Determine the (x, y) coordinate at the center of the cell enclosing the given text.  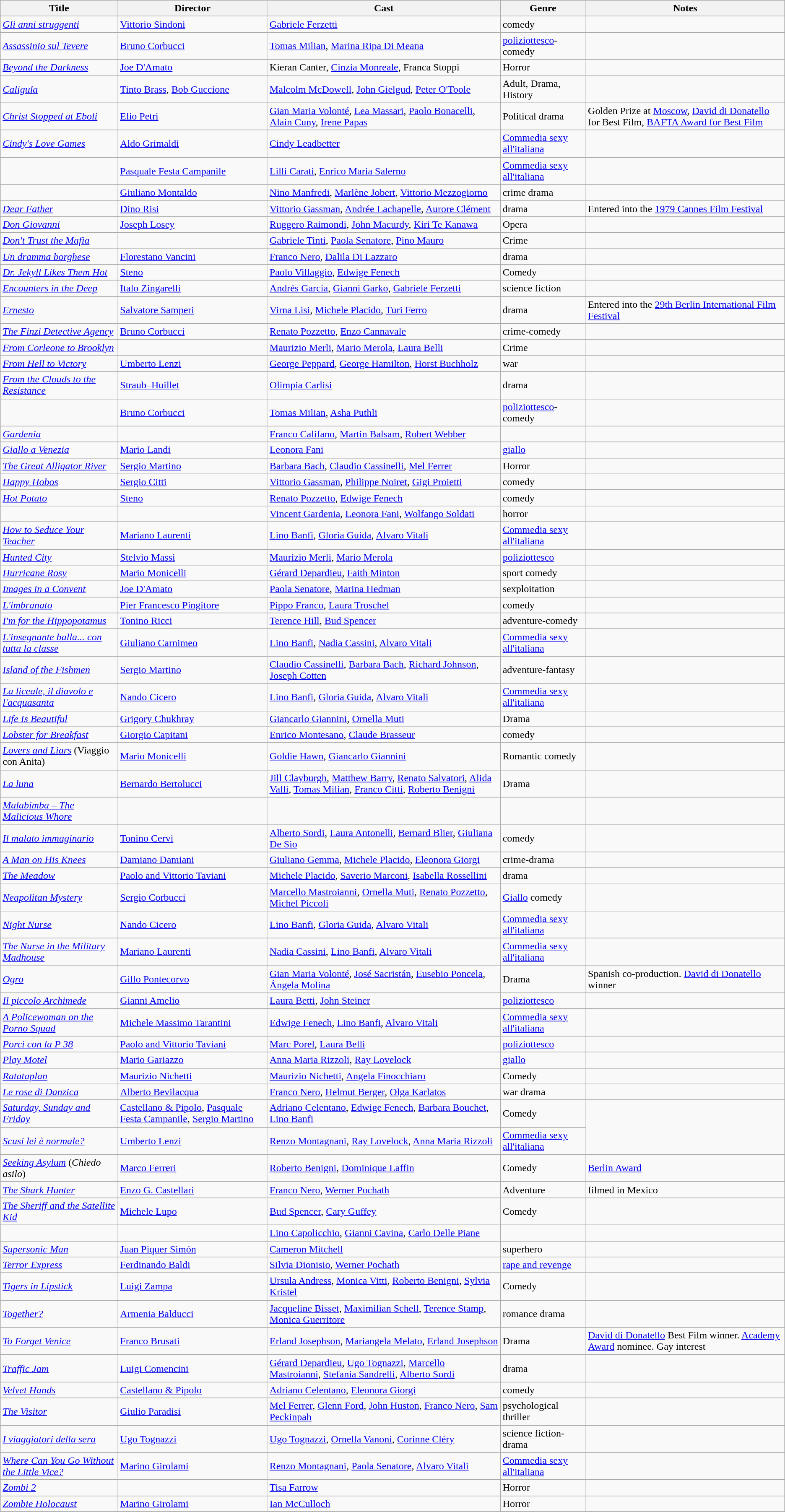
Renzo Montagnani, Paola Senatore, Alvaro Vitali (384, 1466)
Dr. Jekyll Likes Them Hot (59, 273)
Genre (543, 8)
Giorgio Capitani (192, 735)
Cameron Mitchell (384, 1249)
A Man on His Knees (59, 860)
Tonino Cervi (192, 838)
Notes (685, 8)
Gabriele Tinti, Paola Senatore, Pino Mauro (384, 240)
Cindy Leadbetter (384, 143)
Salvatore Samperi (192, 310)
Franco Nero, Werner Pochath (384, 1190)
Tinto Brass, Bob Guccione (192, 89)
Spanish co-production. David di Donatello winner (685, 979)
Un dramma borghese (59, 256)
The Nurse in the Military Madhouse (59, 952)
Ernesto (59, 310)
Adult, Drama, History (543, 89)
Gli anni struggenti (59, 24)
romance drama (543, 1314)
Barbara Bach, Claudio Cassinelli, Mel Ferrer (384, 466)
Straub–Huillet (192, 385)
I'm for the Hippopotamus (59, 621)
How to Seduce Your Teacher (59, 535)
Bud Spencer, Cary Guffey (384, 1211)
To Forget Venice (59, 1341)
Don't Trust the Mafia (59, 240)
Tonino Ricci (192, 621)
Gian Maria Volonté, José Sacristán, Eusebio Poncela, Ángela Molina (384, 979)
Zombi 2 (59, 1488)
Maurizio Merli, Mario Merola (384, 557)
From the Clouds to the Resistance (59, 385)
The Sheriff and the Satellite Kid (59, 1211)
Lino Banfi, Nadia Cassini, Alvaro Vitali (384, 642)
Vittorio Gassman, Andrée Lachapelle, Aurore Clément (384, 208)
Tisa Farrow (384, 1488)
Ratataplan (59, 1076)
Giancarlo Giannini, Ornella Muti (384, 719)
Ian McCulloch (384, 1504)
Vittorio Sindoni (192, 24)
Ugo Tognazzi, Ornella Vanoni, Corinne Cléry (384, 1439)
George Peppard, George Hamilton, Horst Buchholz (384, 364)
L'insegnante balla... con tutta la classe (59, 642)
Maurizio Nichetti, Angela Finocchiaro (384, 1076)
Terror Express (59, 1265)
Life Is Beautiful (59, 719)
Together? (59, 1314)
Images in a Convent (59, 589)
adventure-comedy (543, 621)
Scusi lei è normale? (59, 1140)
Pasquale Festa Campanile (192, 171)
Cindy's Love Games (59, 143)
Adventure (543, 1190)
Title (59, 8)
Enzo G. Castellari (192, 1190)
Italo Zingarelli (192, 288)
Goldie Hawn, Giancarlo Giannini (384, 756)
Berlin Award (685, 1168)
Nino Manfredi, Marlène Jobert, Vittorio Mezzogiorno (384, 192)
Assassinio sul Tevere (59, 46)
crime-drama (543, 860)
Ursula Andress, Monica Vitti, Roberto Benigni, Sylvia Kristel (384, 1286)
Entered into the 1979 Cannes Film Festival (685, 208)
sport comedy (543, 573)
Aldo Grimaldi (192, 143)
Maurizio Merli, Mario Merola, Laura Belli (384, 348)
Castellano & Pipolo (192, 1390)
Edwige Fenech, Lino Banfi, Alvaro Vitali (384, 1022)
Luigi Comencini (192, 1369)
Gian Maria Volonté, Lea Massari, Paolo Bonacelli, Alain Cuny, Irene Papas (384, 117)
Encounters in the Deep (59, 288)
Vittorio Gassman, Philippe Noiret, Gigi Proietti (384, 482)
horror (543, 514)
Kieran Canter, Cinzia Monreale, Franca Stoppi (384, 68)
Claudio Cassinelli, Barbara Bach, Richard Johnson, Joseph Cotten (384, 670)
Romantic comedy (543, 756)
Nadia Cassini, Lino Banfi, Alvaro Vitali (384, 952)
psychological thriller (543, 1411)
David di Donatello Best Film winner. Academy Award nominee. Gay interest (685, 1341)
Renzo Montagnani, Ray Lovelock, Anna Maria Rizzoli (384, 1140)
Traffic Jam (59, 1369)
Beyond the Darkness (59, 68)
Entered into the 29th Berlin International Film Festival (685, 310)
Giallo a Venezia (59, 450)
adventure-fantasy (543, 670)
Renato Pozzetto, Enzo Cannavale (384, 332)
Neapolitan Mystery (59, 897)
Jill Clayburgh, Matthew Barry, Renato Salvatori, Alida Valli, Tomas Milian, Franco Citti, Roberto Benigni (384, 783)
The Great Alligator River (59, 466)
Grigory Chukhray (192, 719)
Giallo comedy (543, 897)
Cast (384, 8)
The Finzi Detective Agency (59, 332)
From Corleone to Brooklyn (59, 348)
Gianni Amelio (192, 1001)
Lilli Carati, Enrico Maria Salerno (384, 171)
The Visitor (59, 1411)
Stelvio Massi (192, 557)
Lino Capolicchio, Gianni Cavina, Carlo Delle Piane (384, 1233)
La luna (59, 783)
Tigers in Lipstick (59, 1286)
Political drama (543, 117)
Bernardo Bertolucci (192, 783)
A Policewoman on the Porno Squad (59, 1022)
Lobster for Breakfast (59, 735)
The Meadow (59, 876)
Gardenia (59, 434)
Elio Petri (192, 117)
Ugo Tognazzi (192, 1439)
Where Can You Go Without the Little Vice? (59, 1466)
Mel Ferrer, Glenn Ford, John Huston, Franco Nero, Sam Peckinpah (384, 1411)
Director (192, 8)
Olimpia Carlisi (384, 385)
Il malato immaginario (59, 838)
Gérard Depardieu, Ugo Tognazzi, Marcello Mastroianni, Stefania Sandrelli, Alberto Sordi (384, 1369)
war drama (543, 1092)
Laura Betti, John Steiner (384, 1001)
Alberto Bevilacqua (192, 1092)
Sergio Citti (192, 482)
Michele Placido, Saverio Marconi, Isabella Rossellini (384, 876)
Giuliano Gemma, Michele Placido, Eleonora Giorgi (384, 860)
crime-comedy (543, 332)
Dear Father (59, 208)
Night Nurse (59, 925)
Giuliano Montaldo (192, 192)
Marcello Mastroianni, Ornella Muti, Renato Pozzetto, Michel Piccoli (384, 897)
Damiano Damiani (192, 860)
Mario Gariazzo (192, 1060)
Gabriele Ferzetti (384, 24)
Virna Lisi, Michele Placido, Turi Ferro (384, 310)
From Hell to Victory (59, 364)
Paolo Villaggio, Edwige Fenech (384, 273)
Giuliano Carnimeo (192, 642)
Sergio Corbucci (192, 897)
Franco Brusati (192, 1341)
Paola Senatore, Marina Hedman (384, 589)
Golden Prize at Moscow, David di Donatello for Best Film, BAFTA Award for Best Film (685, 117)
Giulio Paradisi (192, 1411)
La liceale, il diavolo e l'acquasanta (59, 697)
rape and revenge (543, 1265)
Franco Nero, Helmut Berger, Olga Karlatos (384, 1092)
Hurricane Rosy (59, 573)
Tomas Milian, Asha Puthli (384, 413)
Renato Pozzetto, Edwige Fenech (384, 498)
science fiction-drama (543, 1439)
Erland Josephson, Mariangela Melato, Erland Josephson (384, 1341)
Ferdinando Baldi (192, 1265)
Maurizio Nichetti (192, 1076)
sexploitation (543, 589)
Luigi Zampa (192, 1286)
Michele Massimo Tarantini (192, 1022)
Vincent Gardenia, Leonora Fani, Wolfango Soldati (384, 514)
Castellano & Pipolo, Pasquale Festa Campanile, Sergio Martino (192, 1114)
Juan Piquer Simón (192, 1249)
Dino Risi (192, 208)
Franco Nero, Dalila Di Lazzaro (384, 256)
Marc Porel, Laura Belli (384, 1044)
Armenia Balducci (192, 1314)
Ruggero Raimondi, John Macurdy, Kiri Te Kanawa (384, 224)
Michele Lupo (192, 1211)
Island of the Fishmen (59, 670)
Il piccolo Archimede (59, 1001)
Porci con la P 38 (59, 1044)
Andrés García, Gianni Garko, Gabriele Ferzetti (384, 288)
Don Giovanni (59, 224)
Play Motel (59, 1060)
Roberto Benigni, Dominique Laffin (384, 1168)
Alberto Sordi, Laura Antonelli, Bernard Blier, Giuliana De Sio (384, 838)
Saturday, Sunday and Friday (59, 1114)
Franco Califano, Martin Balsam, Robert Webber (384, 434)
Le rose di Danzica (59, 1092)
Malcolm McDowell, John Gielgud, Peter O'Toole (384, 89)
Ogro (59, 979)
Adriano Celentano, Eleonora Giorgi (384, 1390)
Silvia Dionisio, Werner Pochath (384, 1265)
L'imbranato (59, 605)
Zombie Holocaust (59, 1504)
Enrico Montesano, Claude Brasseur (384, 735)
Tomas Milian, Marina Ripa Di Meana (384, 46)
Leonora Fani (384, 450)
Pier Francesco Pingitore (192, 605)
Terence Hill, Bud Spencer (384, 621)
Adriano Celentano, Edwige Fenech, Barbara Bouchet, Lino Banfi (384, 1114)
science fiction (543, 288)
Jacqueline Bisset, Maximilian Schell, Terence Stamp, Monica Guerritore (384, 1314)
Velvet Hands (59, 1390)
Malabimba – The Malicious Whore (59, 811)
Gérard Depardieu, Faith Minton (384, 573)
crime drama (543, 192)
Happy Hobos (59, 482)
Florestano Vancini (192, 256)
I viaggiatori della sera (59, 1439)
Pippo Franco, Laura Troschel (384, 605)
Christ Stopped at Eboli (59, 117)
war (543, 364)
Gillo Pontecorvo (192, 979)
Supersonic Man (59, 1249)
The Shark Hunter (59, 1190)
Anna Maria Rizzoli, Ray Lovelock (384, 1060)
Opera (543, 224)
filmed in Mexico (685, 1190)
Joseph Losey (192, 224)
Hot Potato (59, 498)
Hunted City (59, 557)
Marco Ferreri (192, 1168)
superhero (543, 1249)
Caligula (59, 89)
Seeking Asylum (Chiedo asilo) (59, 1168)
Mario Landi (192, 450)
Lovers and Liars (Viaggio con Anita) (59, 756)
